Extract the [X, Y] coordinate from the center of the cell holding the provided text.  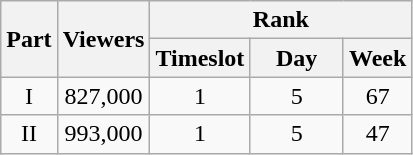
I [29, 96]
993,000 [104, 134]
Timeslot [200, 58]
Week [377, 58]
Part [29, 39]
Viewers [104, 39]
Rank [281, 20]
827,000 [104, 96]
67 [377, 96]
47 [377, 134]
II [29, 134]
Day [297, 58]
